Capture the cell that displays the provided text and extract its [x, y] central coordinate. 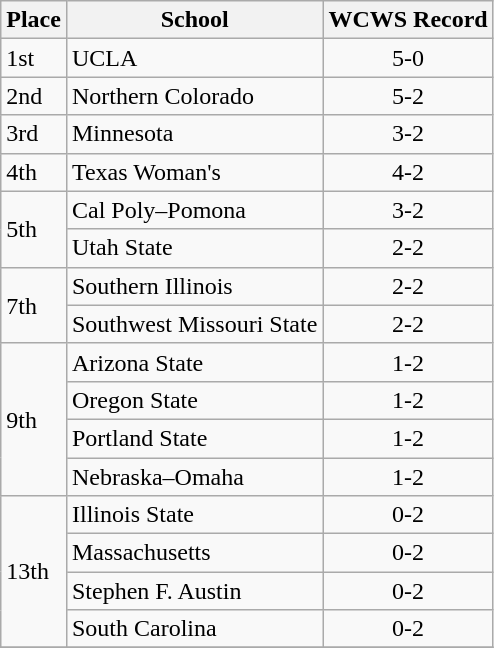
13th [34, 572]
Utah State [194, 248]
7th [34, 305]
Southern Illinois [194, 286]
1st [34, 58]
Texas Woman's [194, 172]
3rd [34, 134]
Northern Colorado [194, 96]
Stephen F. Austin [194, 591]
4-2 [408, 172]
Cal Poly–Pomona [194, 210]
5-0 [408, 58]
5th [34, 229]
Place [34, 20]
5-2 [408, 96]
South Carolina [194, 629]
WCWS Record [408, 20]
Massachusetts [194, 553]
Minnesota [194, 134]
UCLA [194, 58]
Oregon State [194, 400]
9th [34, 419]
2nd [34, 96]
Illinois State [194, 515]
Southwest Missouri State [194, 324]
Nebraska–Omaha [194, 477]
Portland State [194, 438]
4th [34, 172]
Arizona State [194, 362]
School [194, 20]
